Capture the cell that displays the provided text and extract its (x, y) central coordinate. 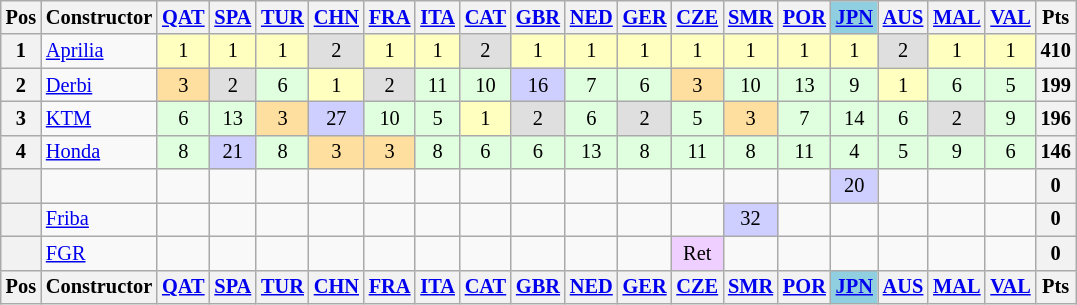
199 (1056, 85)
196 (1056, 118)
KTM (99, 118)
410 (1056, 51)
Aprilia (99, 51)
20 (854, 186)
27 (336, 118)
Friba (99, 219)
Derbi (99, 85)
Ret (697, 253)
14 (854, 118)
Honda (99, 152)
16 (538, 85)
21 (232, 152)
FGR (99, 253)
146 (1056, 152)
32 (750, 219)
